Detect which cell encompasses the target text, then output its [X, Y] center coordinate. 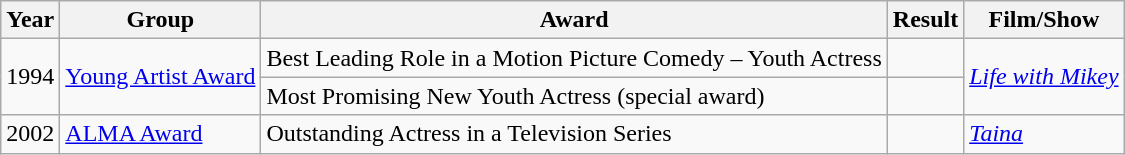
Group [160, 20]
ALMA Award [160, 134]
Year [30, 20]
Best Leading Role in a Motion Picture Comedy – Youth Actress [574, 58]
Award [574, 20]
2002 [30, 134]
Young Artist Award [160, 77]
Life with Mikey [1044, 77]
Film/Show [1044, 20]
Taina [1044, 134]
1994 [30, 77]
Result [925, 20]
Most Promising New Youth Actress (special award) [574, 96]
Outstanding Actress in a Television Series [574, 134]
